Extract the [x, y] coordinate from the center of the cell holding the provided text.  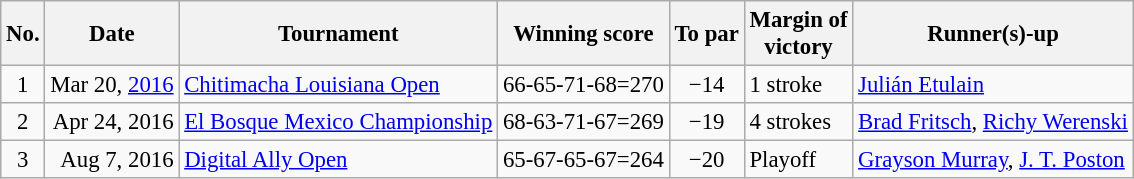
Chitimacha Louisiana Open [338, 85]
Apr 24, 2016 [112, 122]
To par [706, 34]
4 strokes [798, 122]
−14 [706, 85]
Brad Fritsch, Richy Werenski [993, 122]
Aug 7, 2016 [112, 160]
Runner(s)-up [993, 34]
Margin ofvictory [798, 34]
Grayson Murray, J. T. Poston [993, 160]
3 [23, 160]
Playoff [798, 160]
Tournament [338, 34]
2 [23, 122]
−19 [706, 122]
Julián Etulain [993, 85]
66-65-71-68=270 [584, 85]
1 stroke [798, 85]
Date [112, 34]
65-67-65-67=264 [584, 160]
Digital Ally Open [338, 160]
No. [23, 34]
−20 [706, 160]
El Bosque Mexico Championship [338, 122]
1 [23, 85]
Mar 20, 2016 [112, 85]
68-63-71-67=269 [584, 122]
Winning score [584, 34]
